Scan for the cell matching the given text and deliver its [x, y] coordinate at center. 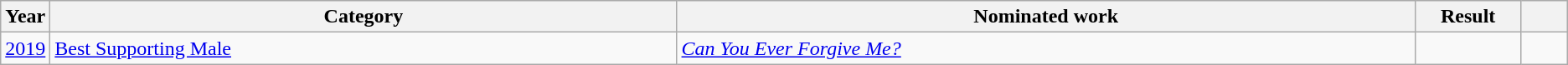
Category [364, 17]
Year [25, 17]
2019 [25, 48]
Can You Ever Forgive Me? [1045, 48]
Best Supporting Male [364, 48]
Nominated work [1045, 17]
Result [1467, 17]
